From the cell containing the given text, extract its center point as (X, Y) coordinate. 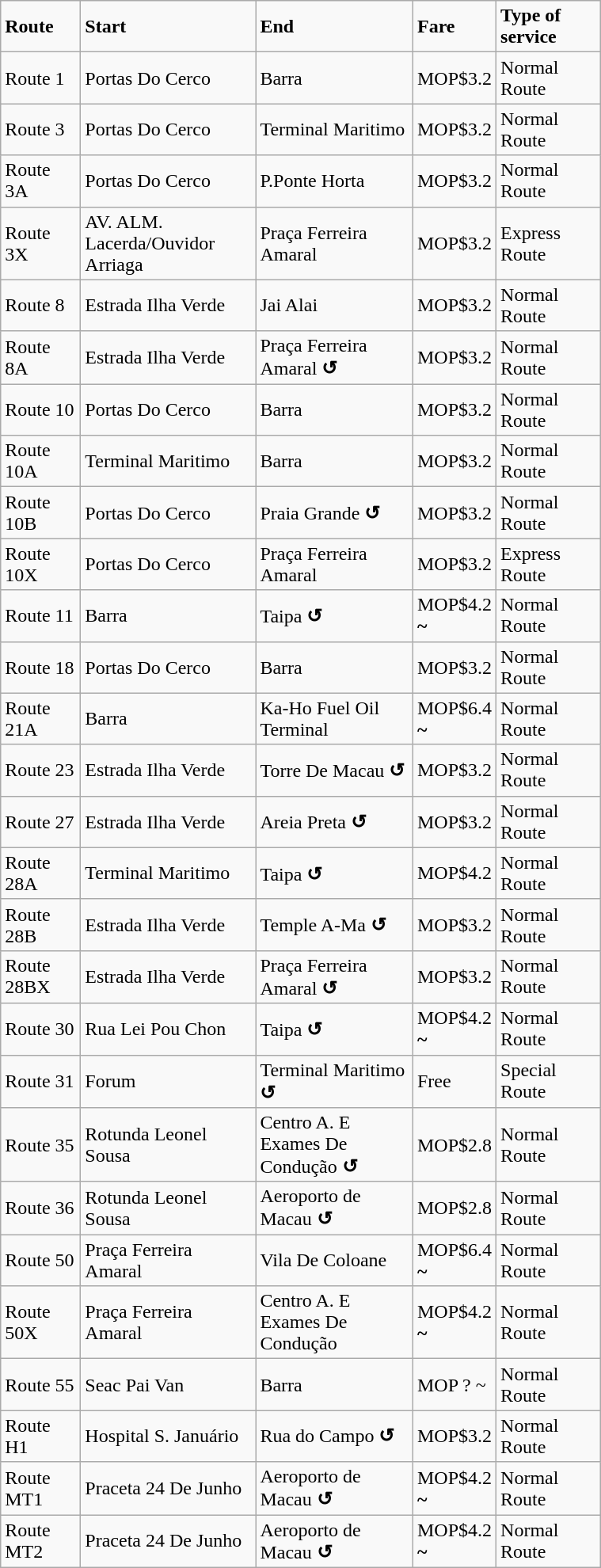
Route 28A (41, 873)
Terminal Maritimo ↺ (334, 1082)
Route 10 (41, 410)
Route 55 (41, 1384)
End (334, 27)
Route 8A (41, 358)
Route MT2 (41, 1541)
Route 50X (41, 1323)
Centro A. E Exames De Condução (334, 1323)
Route 11 (41, 616)
Route 28BX (41, 977)
Route 8 (41, 306)
Route 1 (41, 78)
Forum (168, 1082)
Temple A-Ma ↺ (334, 925)
Seac Pai Van (168, 1384)
Type of service (548, 27)
Route 31 (41, 1082)
Start (168, 27)
Route 3X (41, 243)
Route 10B (41, 513)
Route 10X (41, 564)
Route 23 (41, 770)
Hospital S. Januário (168, 1437)
Rua do Campo ↺ (334, 1437)
Ka-Ho Fuel Oil Terminal (334, 719)
Areia Preta ↺ (334, 822)
Route 27 (41, 822)
Vila De Coloane (334, 1261)
MOP$4.2 (455, 873)
Route (41, 27)
Route H1 (41, 1437)
Torre De Macau ↺ (334, 770)
Free (455, 1082)
Route 3A (41, 181)
Route 18 (41, 667)
Route 10A (41, 461)
Fare (455, 27)
MOP ? ~ (455, 1384)
Route 50 (41, 1261)
Rua Lei Pou Chon (168, 1029)
Route 30 (41, 1029)
Centro A. E Exames De Condução ↺ (334, 1145)
Praia Grande ↺ (334, 513)
P.Ponte Horta (334, 181)
Route 21A (41, 719)
AV. ALM. Lacerda/Ouvidor Arriaga (168, 243)
Route 35 (41, 1145)
Route 3 (41, 130)
Route 36 (41, 1208)
Route MT1 (41, 1489)
Jai Alai (334, 306)
Special Route (548, 1082)
Route 28B (41, 925)
